Find where the given text appears and provide that cell's center as [X, Y] coordinate. 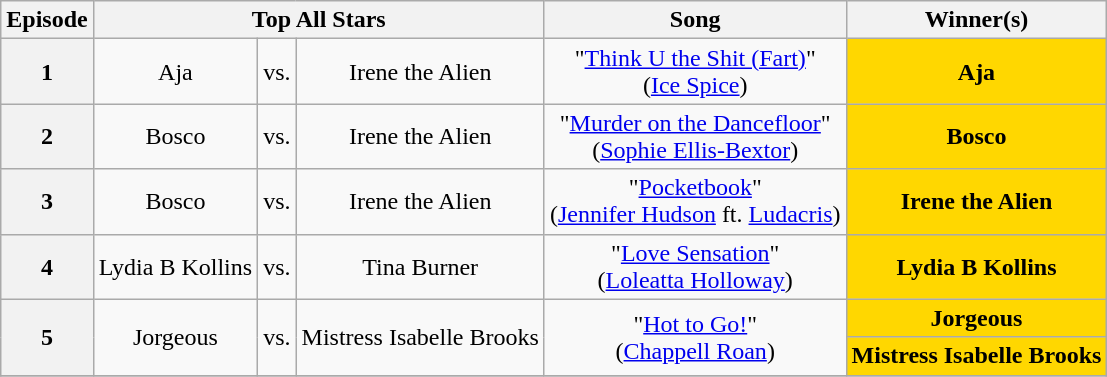
Tina Burner [420, 266]
"Love Sensation"(Loleatta Holloway) [695, 266]
"Murder on the Dancefloor"(Sophie Ellis-Bextor) [695, 136]
"Hot to Go!"(Chappell Roan) [695, 337]
2 [47, 136]
Winner(s) [976, 20]
Song [695, 20]
Top All Stars [318, 20]
"Think U the Shit (Fart)"(Ice Spice) [695, 72]
5 [47, 337]
3 [47, 202]
1 [47, 72]
4 [47, 266]
"Pocketbook"(Jennifer Hudson ft. Ludacris) [695, 202]
Episode [47, 20]
